Detect which cell encompasses the target text, then output its (x, y) center coordinate. 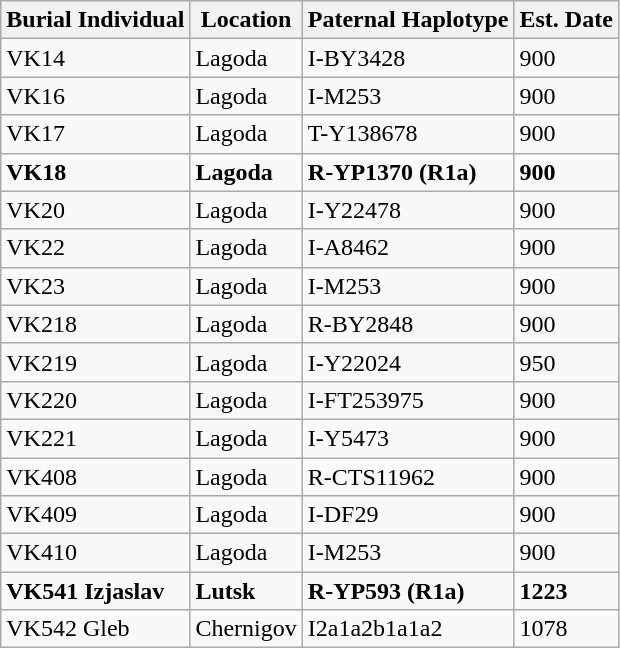
VK541 Izjaslav (96, 591)
VK218 (96, 324)
I-FT253975 (408, 400)
R-CTS11962 (408, 477)
Burial Individual (96, 20)
R-YP593 (R1a) (408, 591)
1078 (566, 629)
VK20 (96, 210)
I-DF29 (408, 515)
I-BY3428 (408, 58)
VK542 Gleb (96, 629)
Chernigov (246, 629)
I-Y22024 (408, 362)
VK219 (96, 362)
I-Y5473 (408, 438)
VK17 (96, 134)
Location (246, 20)
VK408 (96, 477)
VK409 (96, 515)
Lutsk (246, 591)
VK16 (96, 96)
R-BY2848 (408, 324)
VK23 (96, 286)
T-Y138678 (408, 134)
950 (566, 362)
VK221 (96, 438)
I2a1a2b1a1a2 (408, 629)
Paternal Haplotype (408, 20)
VK410 (96, 553)
R-YP1370 (R1a) (408, 172)
VK22 (96, 248)
I-Y22478 (408, 210)
VK18 (96, 172)
VK220 (96, 400)
1223 (566, 591)
VK14 (96, 58)
Est. Date (566, 20)
I-A8462 (408, 248)
